For the text-containing cell, return its midpoint in [x, y] coordinate format. 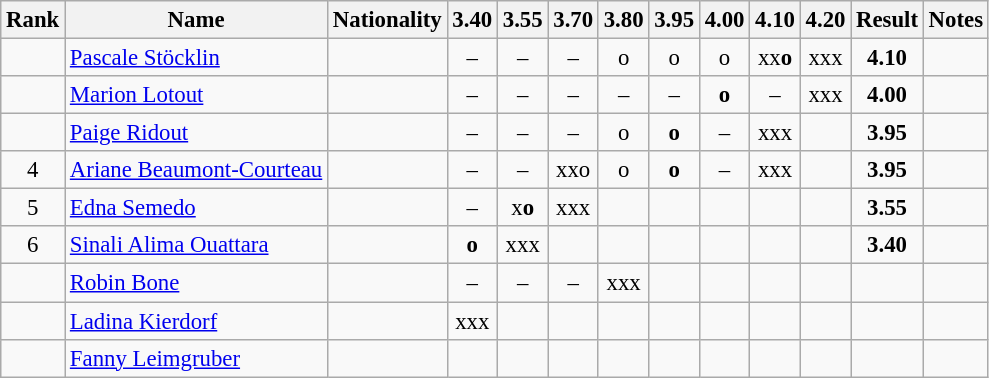
Marion Lotout [196, 95]
3.80 [623, 20]
xo [522, 208]
Rank [33, 20]
4 [33, 170]
5 [33, 208]
Fanny Leimgruber [196, 358]
Pascale Stöcklin [196, 58]
6 [33, 245]
Notes [956, 20]
Robin Bone [196, 283]
Nationality [388, 20]
Paige Ridout [196, 133]
Name [196, 20]
Ladina Kierdorf [196, 321]
Result [888, 20]
Ariane Beaumont-Courteau [196, 170]
3.70 [573, 20]
4.20 [825, 20]
Edna Semedo [196, 208]
Sinali Alima Ouattara [196, 245]
